Locate the cell with the specified text and output its (X, Y) center coordinate. 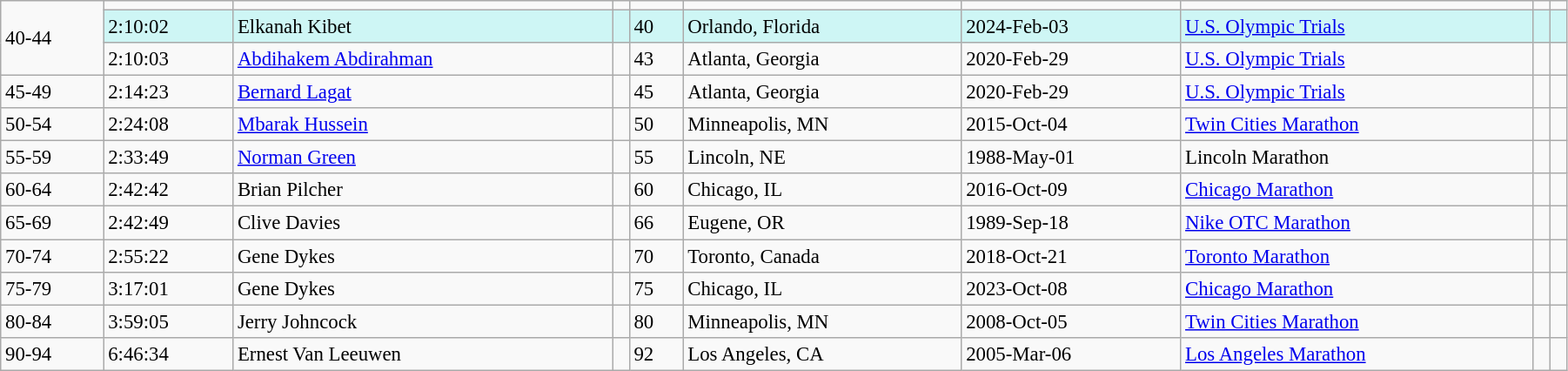
92 (656, 354)
Ernest Van Leeuwen (423, 354)
Orlando, Florida (822, 27)
Mbarak Hussein (423, 125)
2024-Feb-03 (1071, 27)
3:59:05 (169, 321)
Los Angeles, CA (822, 354)
60-64 (52, 191)
Toronto, Canada (822, 256)
2:42:42 (169, 191)
55-59 (52, 158)
Norman Green (423, 158)
75-79 (52, 288)
6:46:34 (169, 354)
Lincoln, NE (822, 158)
Toronto Marathon (1357, 256)
45-49 (52, 92)
Elkanah Kibet (423, 27)
2008-Oct-05 (1071, 321)
50-54 (52, 125)
Eugene, OR (822, 223)
2:55:22 (169, 256)
2005-Mar-06 (1071, 354)
65-69 (52, 223)
Abdihakem Abdirahman (423, 59)
2:10:03 (169, 59)
Bernard Lagat (423, 92)
2:10:02 (169, 27)
70-74 (52, 256)
40 (656, 27)
70 (656, 256)
75 (656, 288)
80-84 (52, 321)
3:17:01 (169, 288)
50 (656, 125)
80 (656, 321)
Jerry Johncock (423, 321)
90-94 (52, 354)
55 (656, 158)
2:14:23 (169, 92)
2015-Oct-04 (1071, 125)
2:24:08 (169, 125)
Lincoln Marathon (1357, 158)
43 (656, 59)
Clive Davies (423, 223)
Nike OTC Marathon (1357, 223)
2016-Oct-09 (1071, 191)
66 (656, 223)
2:42:49 (169, 223)
1989-Sep-18 (1071, 223)
40-44 (52, 38)
2:33:49 (169, 158)
45 (656, 92)
Brian Pilcher (423, 191)
2018-Oct-21 (1071, 256)
60 (656, 191)
1988-May-01 (1071, 158)
2023-Oct-08 (1071, 288)
Los Angeles Marathon (1357, 354)
